Capture the cell that displays the provided text and extract its (x, y) central coordinate. 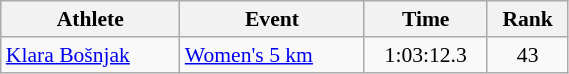
Rank (528, 19)
Event (272, 19)
Women's 5 km (272, 55)
43 (528, 55)
Klara Bošnjak (90, 55)
Time (426, 19)
Athlete (90, 19)
1:03:12.3 (426, 55)
